Provide the (X, Y) coordinate of the cell's center where the given text is located.  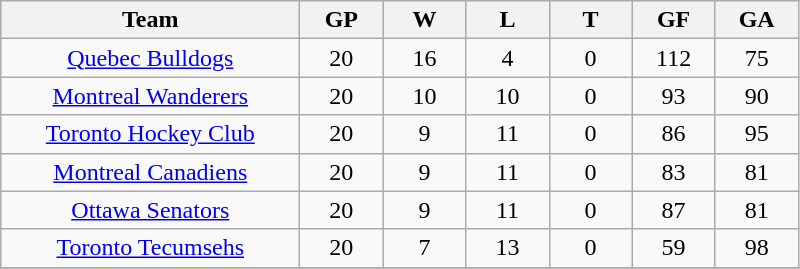
Toronto Tecumsehs (150, 248)
T (590, 20)
GA (756, 20)
Montreal Canadiens (150, 172)
112 (674, 58)
90 (756, 96)
98 (756, 248)
GF (674, 20)
Toronto Hockey Club (150, 134)
4 (508, 58)
87 (674, 210)
16 (424, 58)
Quebec Bulldogs (150, 58)
13 (508, 248)
93 (674, 96)
59 (674, 248)
Team (150, 20)
GP (342, 20)
83 (674, 172)
L (508, 20)
Ottawa Senators (150, 210)
95 (756, 134)
7 (424, 248)
75 (756, 58)
Montreal Wanderers (150, 96)
86 (674, 134)
W (424, 20)
